Scan for the cell matching the given text and deliver its [x, y] coordinate at center. 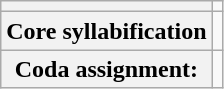
Coda assignment: [106, 69]
Core syllabification [106, 31]
